Extract the (X, Y) coordinate from the center of the cell holding the provided text.  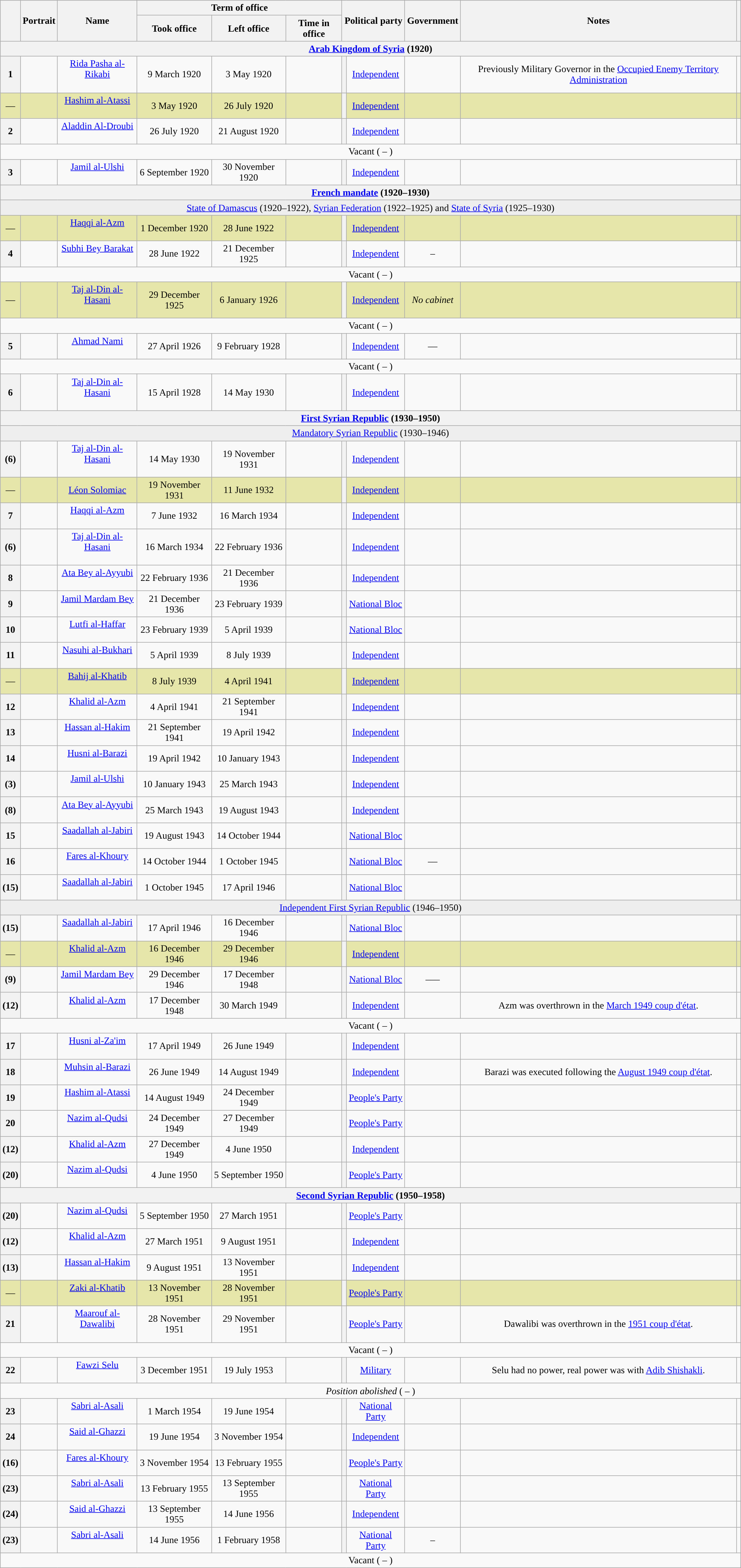
1 March 1954 (174, 1411)
Left office (249, 29)
Took office (174, 29)
17 April 1949 (174, 1046)
Barazi was executed following the August 1949 coup d'état. (598, 1071)
Husni al-Barazi (97, 759)
Portrait (39, 21)
7 (10, 516)
Military (376, 1370)
15 April 1928 (174, 392)
2 (10, 131)
9 March 1920 (174, 74)
Position abolished ( – ) (370, 1391)
Second Syrian Republic (1950–1958) (370, 1195)
Political party (374, 21)
State of Damascus (1920–1922), Syrian Federation (1922–1925) and State of Syria (1925–1930) (370, 207)
(24) (10, 1514)
Azm was overthrown in the March 1949 coup d'état. (598, 1005)
23 (10, 1411)
9 February 1928 (249, 346)
29 December 1925 (174, 300)
30 November 1920 (249, 172)
Government (433, 21)
Mandatory Syrian Republic (1930–1946) (370, 433)
(16) (10, 1463)
19 (10, 1098)
27 April 1926 (174, 346)
8 (10, 578)
First Syrian Republic (1930–1950) (370, 418)
(3) (10, 784)
Bahij al-Khatib (97, 681)
10 (10, 630)
Notes (598, 21)
Léon Solomiac (97, 490)
Aladdin Al-Droubi (97, 131)
21 August 1920 (249, 131)
Name (97, 21)
3 December 1951 (174, 1370)
17 (10, 1046)
9 (10, 603)
6 (10, 392)
6 September 1920 (174, 172)
Term of office (239, 8)
1 (10, 74)
French mandate (1920–1930) (370, 192)
Arab Kingdom of Syria (1920) (370, 49)
Independent First Syrian Republic (1946–1950) (370, 908)
15 (10, 835)
Maarouf al-Dawalibi (97, 1324)
Lutfi al-Haffar (97, 630)
29 November 1951 (249, 1324)
5 (10, 346)
24 (10, 1437)
Time in office (314, 29)
Selu had no power, real power was with Adib Shishakli. (598, 1370)
11 (10, 655)
11 June 1932 (249, 490)
22 (10, 1370)
Subhi Bey Barakat (97, 253)
Previously Military Governor in the Occupied Enemy Territory Administration (598, 74)
Rida Pasha al-Rikabi (97, 74)
12 (10, 707)
Dawalibi was overthrown in the 1951 coup d'état. (598, 1324)
18 (10, 1071)
1 February 1958 (249, 1540)
Nasuhi al-Bukhari (97, 655)
13 (10, 733)
4 (10, 253)
(9) (10, 980)
19 July 1953 (249, 1370)
Muhsin al-Barazi (97, 1071)
21 December 1925 (249, 253)
1 December 1920 (174, 228)
16 (10, 862)
(13) (10, 1267)
14 (10, 759)
––– (433, 980)
No cabinet (433, 300)
21 (10, 1324)
7 June 1932 (174, 516)
Ahmad Nami (97, 346)
3 (10, 172)
6 January 1926 (249, 300)
20 (10, 1124)
Husni al-Za'im (97, 1046)
30 March 1949 (249, 1005)
Zaki al-Khatib (97, 1293)
Fawzi Selu (97, 1370)
(8) (10, 810)
